Determine the (X, Y) coordinate at the center of the cell enclosing the given text.  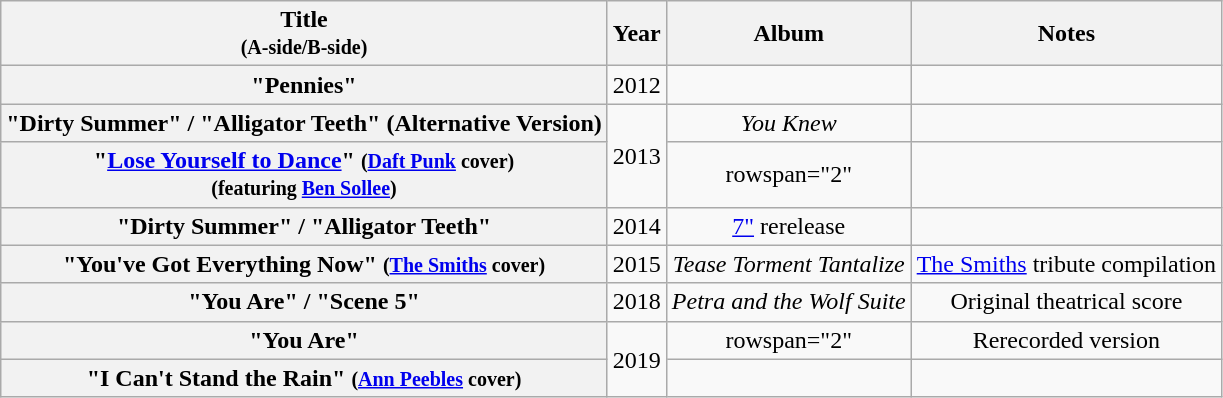
"Lose Yourself to Dance" (Daft Punk cover)(featuring Ben Sollee) (304, 174)
You Knew (788, 123)
"I Can't Stand the Rain" (Ann Peebles cover) (304, 378)
2015 (636, 264)
Rerecorded version (1066, 340)
The Smiths tribute compilation (1066, 264)
Petra and the Wolf Suite (788, 302)
Year (636, 34)
2018 (636, 302)
"Pennies" (304, 85)
"You Are" (304, 340)
2019 (636, 359)
"You Are" / "Scene 5" (304, 302)
2013 (636, 156)
2012 (636, 85)
Notes (1066, 34)
7" rerelease (788, 226)
"You've Got Everything Now" (The Smiths cover) (304, 264)
Original theatrical score (1066, 302)
"Dirty Summer" / "Alligator Teeth" (Alternative Version) (304, 123)
2014 (636, 226)
Album (788, 34)
Title(A-side/B-side) (304, 34)
Tease Torment Tantalize (788, 264)
"Dirty Summer" / "Alligator Teeth" (304, 226)
